From the cell containing the given text, extract its center point as (X, Y) coordinate. 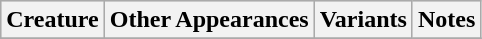
Creature (52, 20)
Variants (363, 20)
Notes (446, 20)
Other Appearances (209, 20)
